Scan for the cell matching the given text and deliver its (X, Y) coordinate at center. 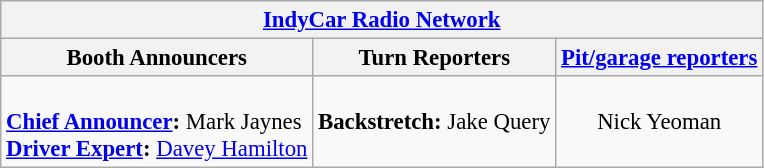
Booth Announcers (157, 58)
IndyCar Radio Network (382, 20)
Turn Reporters (434, 58)
Backstretch: Jake Query (434, 122)
Pit/garage reporters (660, 58)
Nick Yeoman (660, 122)
Chief Announcer: Mark Jaynes Driver Expert: Davey Hamilton (157, 122)
